Extract the (X, Y) coordinate from the center of the cell holding the provided text.  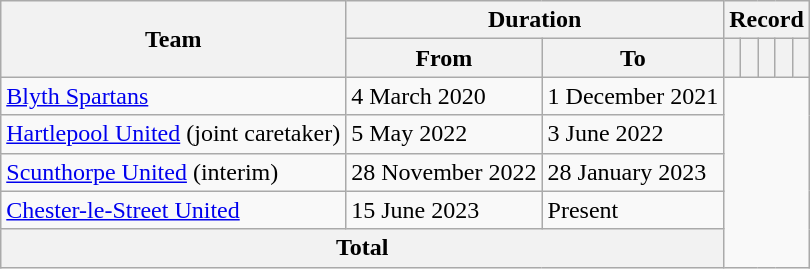
Duration (535, 20)
To (633, 58)
Team (174, 39)
Total (362, 248)
5 May 2022 (444, 134)
Hartlepool United (joint caretaker) (174, 134)
Scunthorpe United (interim) (174, 172)
Chester-le-Street United (174, 210)
4 March 2020 (444, 96)
1 December 2021 (633, 96)
Record (767, 20)
From (444, 58)
28 November 2022 (444, 172)
28 January 2023 (633, 172)
15 June 2023 (444, 210)
3 June 2022 (633, 134)
Present (633, 210)
Blyth Spartans (174, 96)
